Return (X, Y) of the center of cell containing provided text 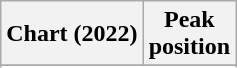
Peakposition (189, 34)
Chart (2022) (72, 34)
